Provide the (x, y) coordinate of the cell's center where the given text is located.  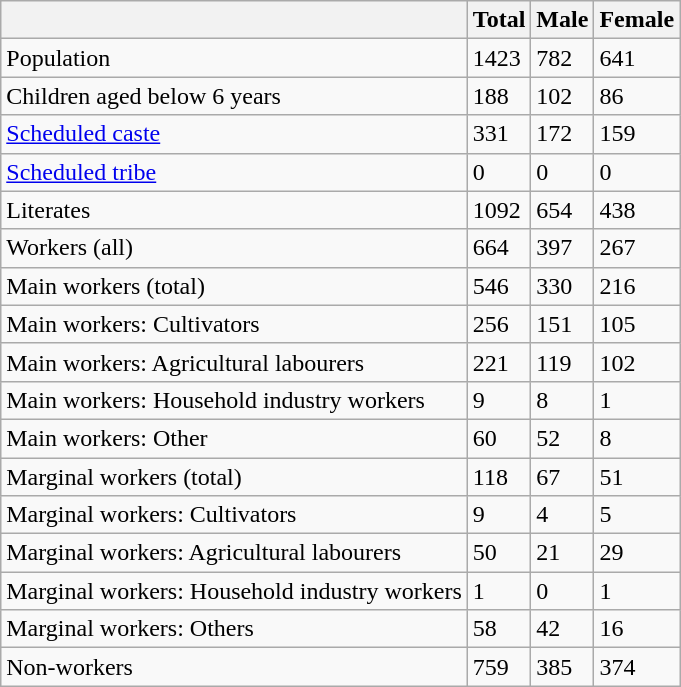
Workers (all) (234, 248)
267 (637, 248)
51 (637, 477)
67 (562, 477)
29 (637, 553)
Literates (234, 210)
Main workers: Household industry workers (234, 400)
Non-workers (234, 667)
5 (637, 515)
Male (562, 20)
1092 (499, 210)
782 (562, 58)
86 (637, 96)
385 (562, 667)
Marginal workers: Household industry workers (234, 591)
16 (637, 629)
397 (562, 248)
Scheduled caste (234, 134)
759 (499, 667)
Population (234, 58)
331 (499, 134)
664 (499, 248)
Children aged below 6 years (234, 96)
60 (499, 438)
546 (499, 286)
256 (499, 324)
105 (637, 324)
438 (637, 210)
159 (637, 134)
58 (499, 629)
Main workers: Agricultural labourers (234, 362)
Total (499, 20)
Scheduled tribe (234, 172)
216 (637, 286)
Marginal workers: Others (234, 629)
Marginal workers: Agricultural labourers (234, 553)
188 (499, 96)
Main workers: Other (234, 438)
50 (499, 553)
21 (562, 553)
151 (562, 324)
52 (562, 438)
654 (562, 210)
1423 (499, 58)
Main workers: Cultivators (234, 324)
4 (562, 515)
172 (562, 134)
641 (637, 58)
118 (499, 477)
Marginal workers: Cultivators (234, 515)
Marginal workers (total) (234, 477)
330 (562, 286)
119 (562, 362)
42 (562, 629)
374 (637, 667)
221 (499, 362)
Main workers (total) (234, 286)
Female (637, 20)
